Determine the (x, y) coordinate at the center of the cell enclosing the given text.  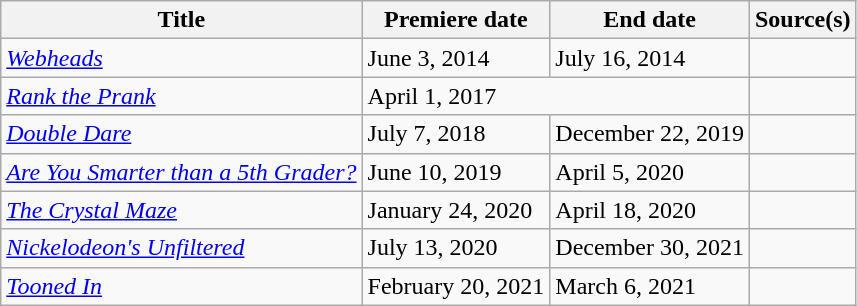
Title (182, 20)
Webheads (182, 58)
April 1, 2017 (556, 96)
Double Dare (182, 134)
February 20, 2021 (456, 286)
April 18, 2020 (650, 210)
Premiere date (456, 20)
July 16, 2014 (650, 58)
June 3, 2014 (456, 58)
The Crystal Maze (182, 210)
December 22, 2019 (650, 134)
April 5, 2020 (650, 172)
July 7, 2018 (456, 134)
Nickelodeon's Unfiltered (182, 248)
March 6, 2021 (650, 286)
Tooned In (182, 286)
December 30, 2021 (650, 248)
Source(s) (802, 20)
January 24, 2020 (456, 210)
July 13, 2020 (456, 248)
Rank the Prank (182, 96)
June 10, 2019 (456, 172)
End date (650, 20)
Are You Smarter than a 5th Grader? (182, 172)
